Scan for the cell matching the given text and deliver its (X, Y) coordinate at center. 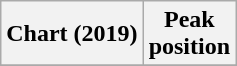
Peakposition (189, 34)
Chart (2019) (72, 34)
